Output the [x, y] coordinate of the center of the cell containing the given text.  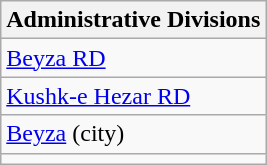
Kushk-e Hezar RD [134, 96]
Administrative Divisions [134, 20]
Beyza (city) [134, 134]
Beyza RD [134, 58]
